For the text-containing cell, return its midpoint in (X, Y) coordinate format. 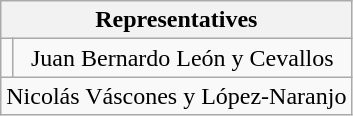
Nicolás Váscones y López-Naranjo (176, 96)
Representatives (176, 20)
Juan Bernardo León y Cevallos (182, 58)
